Capture the cell that displays the provided text and extract its [X, Y] central coordinate. 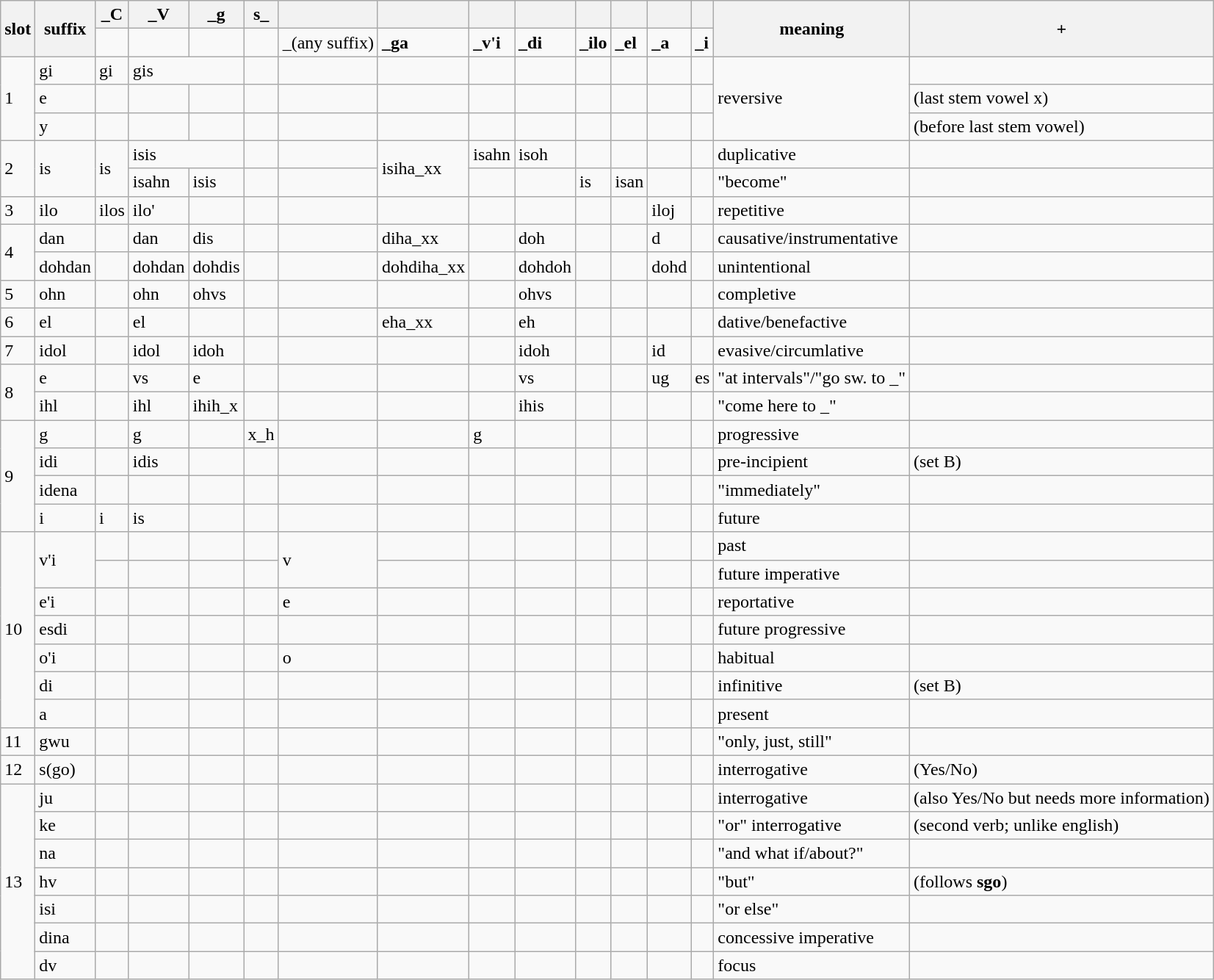
2 [18, 168]
_v'i [492, 43]
_V [159, 15]
future progressive [812, 630]
"or" interrogative [812, 826]
_ga [423, 43]
10 [18, 630]
"become" [812, 182]
_el [629, 43]
_g [216, 15]
ilo' [159, 210]
(before last stem vowel) [1062, 126]
infinitive [812, 685]
dohdiha_xx [423, 266]
unintentional [812, 266]
concessive imperative [812, 937]
completive [812, 294]
13 [18, 881]
(also Yes/No but needs more information) [1062, 797]
idena [65, 490]
_C [112, 15]
dohd [670, 266]
na [65, 854]
idis [159, 462]
4 [18, 252]
future [812, 518]
meaning [812, 29]
isi [65, 909]
v [328, 560]
id [670, 350]
ug [670, 378]
"but" [812, 882]
_ilo [593, 43]
(second verb; unlike english) [1062, 826]
1 [18, 98]
"immediately" [812, 490]
"only, just, still" [812, 741]
dv [65, 965]
d [670, 238]
s(go) [65, 769]
hv [65, 882]
5 [18, 294]
ilos [112, 210]
ke [65, 826]
3 [18, 210]
doh [545, 238]
o'i [65, 657]
(last stem vowel x) [1062, 98]
habitual [812, 657]
es [702, 378]
ilo [65, 210]
diha_xx [423, 238]
ju [65, 797]
dohdoh [545, 266]
past [812, 546]
"at intervals"/"go sw. to _" [812, 378]
dohdis [216, 266]
e'i [65, 602]
pre-incipient [812, 462]
x_h [261, 434]
12 [18, 769]
idi [65, 462]
isiha_xx [423, 168]
eha_xx [423, 322]
progressive [812, 434]
y [65, 126]
(Yes/No) [1062, 769]
duplicative [812, 154]
repetitive [812, 210]
ihih_x [216, 406]
slot [18, 29]
di [65, 685]
gis [187, 71]
iloj [670, 210]
"and what if/about?" [812, 854]
gwu [65, 741]
_(any suffix) [328, 43]
dis [216, 238]
esdi [65, 630]
6 [18, 322]
+ [1062, 29]
eh [545, 322]
v'i [65, 560]
suffix [65, 29]
reportative [812, 602]
_di [545, 43]
8 [18, 392]
ihis [545, 406]
7 [18, 350]
focus [812, 965]
future imperative [812, 574]
s_ [261, 15]
dina [65, 937]
9 [18, 476]
a [65, 713]
present [812, 713]
_a [670, 43]
isan [629, 182]
_i [702, 43]
causative/instrumentative [812, 238]
dative/benefactive [812, 322]
"come here to _" [812, 406]
reversive [812, 98]
o [328, 657]
evasive/circumlative [812, 350]
(follows sgo) [1062, 882]
isoh [545, 154]
11 [18, 741]
"or else" [812, 909]
